Locate the cell with the specified text and output its [X, Y] center coordinate. 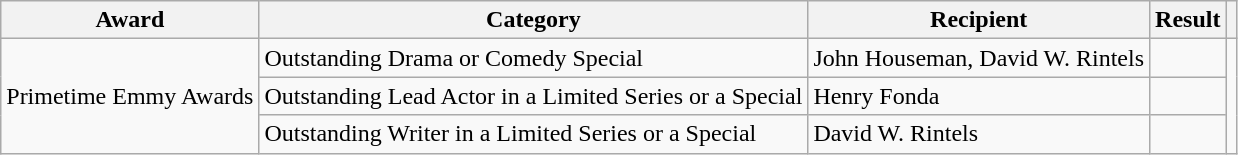
David W. Rintels [979, 134]
Result [1188, 20]
Outstanding Writer in a Limited Series or a Special [534, 134]
Category [534, 20]
Outstanding Lead Actor in a Limited Series or a Special [534, 96]
Primetime Emmy Awards [130, 96]
Award [130, 20]
John Houseman, David W. Rintels [979, 58]
Henry Fonda [979, 96]
Recipient [979, 20]
Outstanding Drama or Comedy Special [534, 58]
